Extract the (x, y) coordinate from the center of the cell holding the provided text.  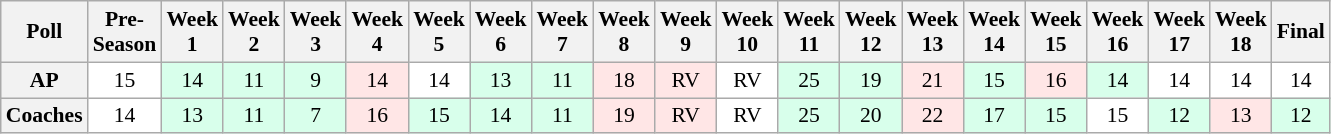
17 (994, 116)
Week1 (192, 32)
Week14 (994, 32)
Pre-Season (125, 32)
Week11 (809, 32)
9 (316, 80)
Week16 (1118, 32)
Coaches (44, 116)
Week2 (254, 32)
7 (316, 116)
Week15 (1056, 32)
Week4 (377, 32)
Week17 (1179, 32)
Week5 (439, 32)
Week7 (562, 32)
Week12 (871, 32)
Week3 (316, 32)
Week8 (624, 32)
20 (871, 116)
Week18 (1241, 32)
Week9 (686, 32)
22 (933, 116)
AP (44, 80)
Week6 (501, 32)
Week10 (748, 32)
21 (933, 80)
Final (1301, 32)
Week13 (933, 32)
Poll (44, 32)
18 (624, 80)
